Scan for the cell matching the given text and deliver its [x, y] coordinate at center. 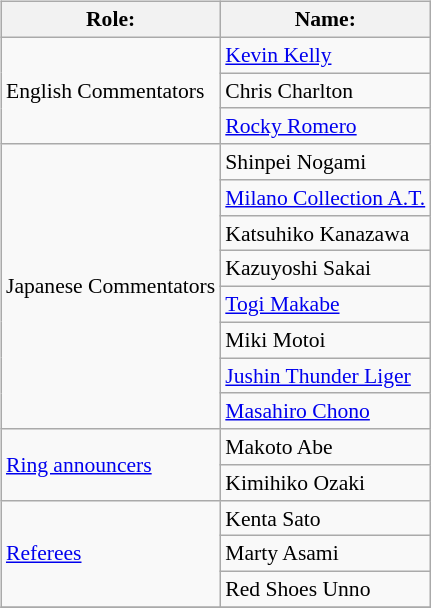
Makoto Abe [325, 447]
Jushin Thunder Liger [325, 376]
Miki Motoi [325, 340]
Ring announcers [110, 464]
Name: [325, 20]
Shinpei Nogami [325, 162]
Milano Collection A.T. [325, 198]
Red Shoes Unno [325, 590]
Kenta Sato [325, 518]
Role: [110, 20]
Referees [110, 554]
Rocky Romero [325, 126]
Katsuhiko Kanazawa [325, 233]
Marty Asami [325, 554]
Kevin Kelly [325, 55]
English Commentators [110, 90]
Togi Makabe [325, 305]
Chris Charlton [325, 91]
Japanese Commentators [110, 286]
Masahiro Chono [325, 411]
Kimihiko Ozaki [325, 483]
Kazuyoshi Sakai [325, 269]
